Determine the [X, Y] coordinate at the center of the cell enclosing the given text.  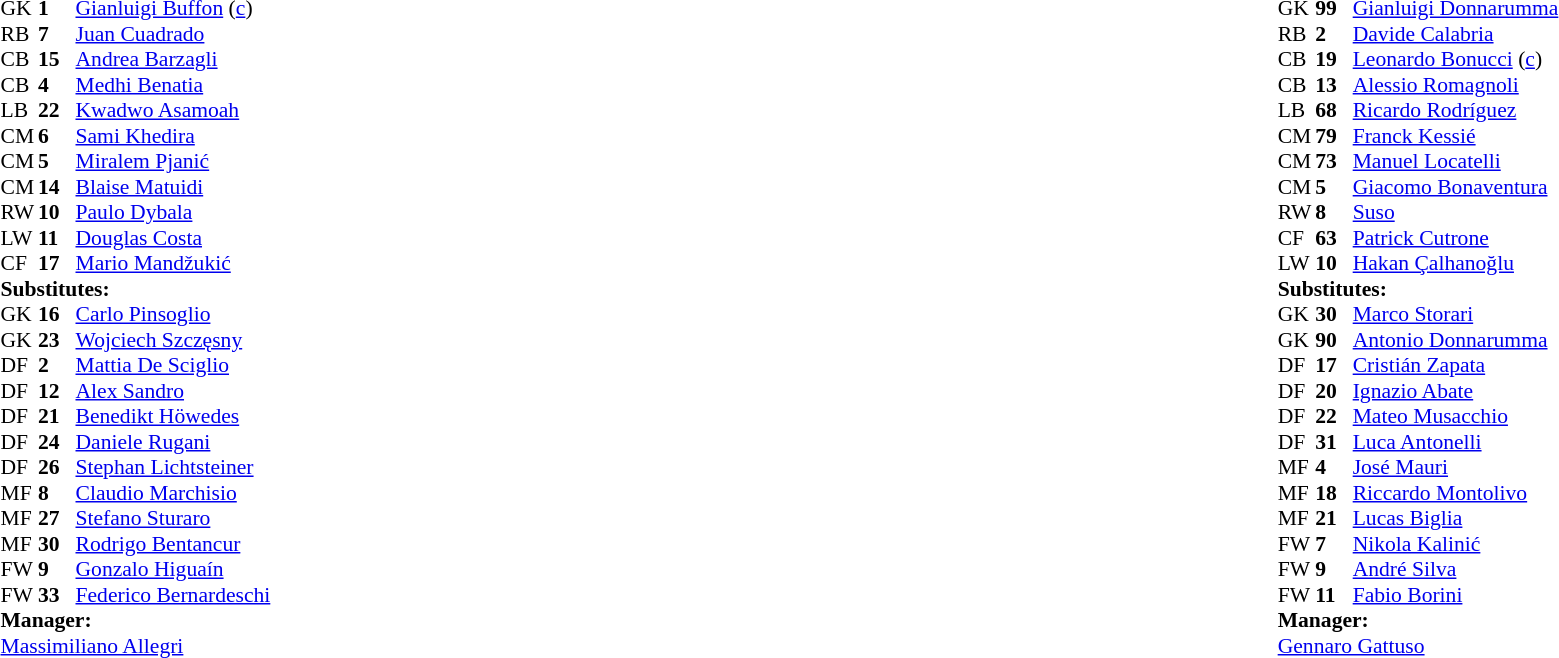
13 [1334, 85]
Davide Calabria [1456, 34]
Manuel Locatelli [1456, 161]
Mateo Musacchio [1456, 417]
Patrick Cutrone [1456, 238]
Lucas Biglia [1456, 519]
Franck Kessié [1456, 136]
Gonzalo Higuaín [174, 569]
27 [57, 519]
33 [57, 595]
Antonio Donnarumma [1456, 340]
Marco Storari [1456, 315]
Federico Bernardeschi [174, 595]
Medhi Benatia [174, 85]
24 [57, 442]
Cristián Zapata [1456, 365]
André Silva [1456, 569]
18 [1334, 493]
Riccardo Montolivo [1456, 493]
Ignazio Abate [1456, 391]
Carlo Pinsoglio [174, 315]
14 [57, 187]
Giacomo Bonaventura [1456, 187]
15 [57, 59]
26 [57, 467]
Benedikt Höwedes [174, 417]
Luca Antonelli [1456, 442]
Miralem Pjanić [174, 161]
Suso [1456, 213]
Douglas Costa [174, 238]
Claudio Marchisio [174, 493]
Stefano Sturaro [174, 519]
Mario Mandžukić [174, 263]
Nikola Kalinić [1456, 544]
José Mauri [1456, 467]
Paulo Dybala [174, 213]
Daniele Rugani [174, 442]
Alessio Romagnoli [1456, 85]
Fabio Borini [1456, 595]
Blaise Matuidi [174, 187]
90 [1334, 340]
23 [57, 340]
16 [57, 315]
12 [57, 391]
19 [1334, 59]
Stephan Lichtsteiner [174, 467]
Wojciech Szczęsny [174, 340]
Hakan Çalhanoğlu [1456, 263]
Rodrigo Bentancur [174, 544]
Kwadwo Asamoah [174, 111]
6 [57, 136]
79 [1334, 136]
73 [1334, 161]
Leonardo Bonucci (c) [1456, 59]
Sami Khedira [174, 136]
Juan Cuadrado [174, 34]
31 [1334, 442]
63 [1334, 238]
20 [1334, 391]
Ricardo Rodríguez [1456, 111]
68 [1334, 111]
Andrea Barzagli [174, 59]
Mattia De Sciglio [174, 365]
Alex Sandro [174, 391]
